Detect which cell encompasses the target text, then output its (x, y) center coordinate. 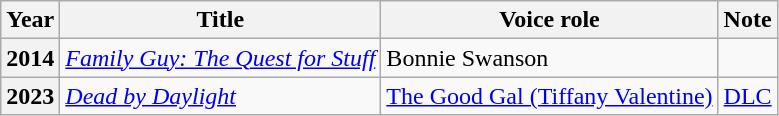
Dead by Daylight (220, 96)
Bonnie Swanson (550, 58)
Title (220, 20)
Voice role (550, 20)
Family Guy: The Quest for Stuff (220, 58)
2014 (30, 58)
2023 (30, 96)
DLC (748, 96)
Year (30, 20)
The Good Gal (Tiffany Valentine) (550, 96)
Note (748, 20)
